Extract the [X, Y] coordinate from the center of the cell holding the provided text.  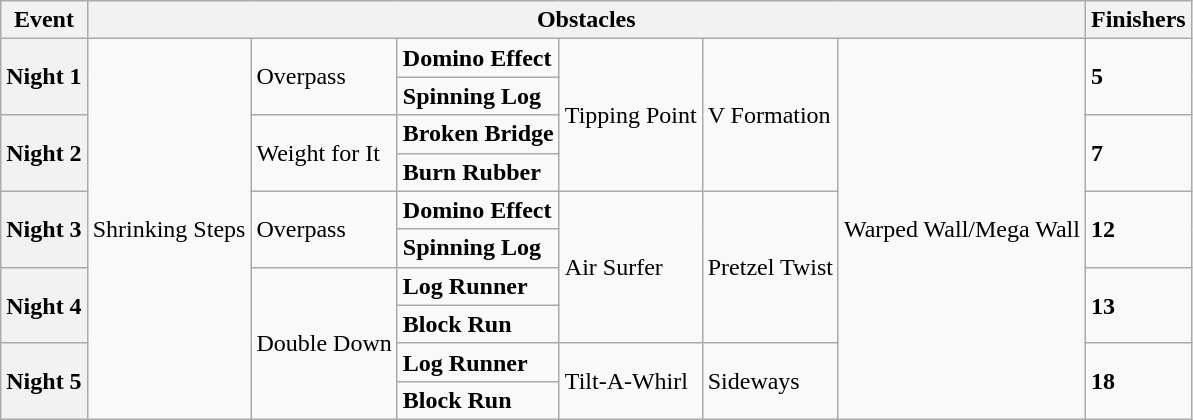
Broken Bridge [478, 134]
18 [1138, 381]
5 [1138, 77]
Sideways [770, 381]
13 [1138, 305]
Night 4 [44, 305]
Night 1 [44, 77]
Shrinking Steps [169, 230]
Night 2 [44, 153]
V Formation [770, 115]
Double Down [324, 343]
Tilt-A-Whirl [630, 381]
Burn Rubber [478, 172]
Weight for It [324, 153]
Air Surfer [630, 267]
Pretzel Twist [770, 267]
12 [1138, 229]
Finishers [1138, 20]
Warped Wall/Mega Wall [962, 230]
7 [1138, 153]
Night 5 [44, 381]
Obstacles [586, 20]
Night 3 [44, 229]
Event [44, 20]
Tipping Point [630, 115]
